For the text-containing cell, return its midpoint in [x, y] coordinate format. 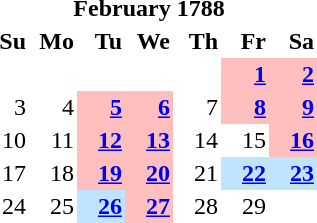
23 [293, 174]
9 [293, 108]
Tu [101, 42]
16 [293, 140]
Fr [245, 42]
26 [101, 206]
Th [197, 42]
2 [293, 74]
8 [245, 108]
18 [53, 174]
15 [245, 140]
28 [197, 206]
Mo [53, 42]
19 [101, 174]
12 [101, 140]
25 [53, 206]
14 [197, 140]
5 [101, 108]
4 [53, 108]
21 [197, 174]
27 [149, 206]
Sa [293, 42]
29 [245, 206]
22 [245, 174]
6 [149, 108]
11 [53, 140]
1 [245, 74]
20 [149, 174]
7 [197, 108]
We [149, 42]
13 [149, 140]
